Find where the given text appears and provide that cell's center as [X, Y] coordinate. 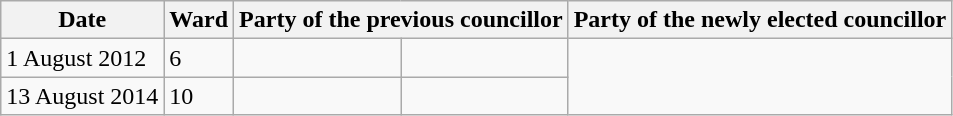
6 [199, 58]
1 August 2012 [82, 58]
10 [199, 96]
Ward [199, 20]
Date [82, 20]
Party of the newly elected councillor [760, 20]
13 August 2014 [82, 96]
Party of the previous councillor [402, 20]
